Return [x, y] of the center of cell containing provided text 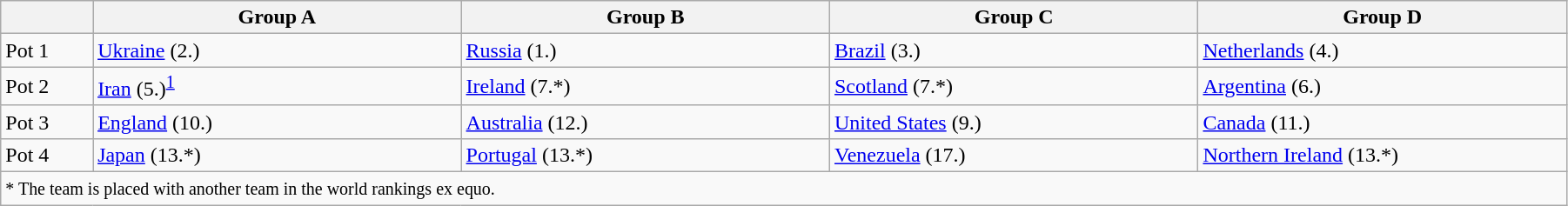
Northern Ireland (13.*) [1383, 155]
Japan (13.*) [277, 155]
England (10.) [277, 122]
Netherlands (4.) [1383, 50]
Venezuela (17.) [1013, 155]
Russia (1.) [646, 50]
Ukraine (2.) [277, 50]
Argentina (6.) [1383, 87]
Iran (5.)1 [277, 87]
Group D [1383, 17]
United States (9.) [1013, 122]
Portugal (13.*) [646, 155]
Australia (12.) [646, 122]
Scotland (7.*) [1013, 87]
Canada (11.) [1383, 122]
Pot 3 [47, 122]
Brazil (3.) [1013, 50]
Pot 1 [47, 50]
Ireland (7.*) [646, 87]
Group A [277, 17]
Group B [646, 17]
Pot 4 [47, 155]
Group C [1013, 17]
Pot 2 [47, 87]
* The team is placed with another team in the world rankings ex equo. [784, 189]
